Pinpoint the cell where the given text exists, returning its (x, y) midpoint coordinate. 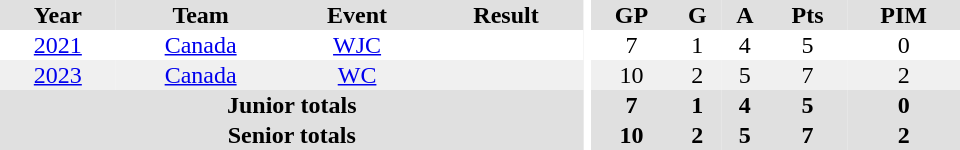
Year (58, 15)
2023 (58, 75)
Event (358, 15)
2021 (58, 45)
PIM (904, 15)
Team (201, 15)
Result (506, 15)
WJC (358, 45)
G (698, 15)
GP (631, 15)
A (745, 15)
Pts (808, 15)
Senior totals (292, 135)
Junior totals (292, 105)
WC (358, 75)
